Find where the given text appears and provide that cell's center as (X, Y) coordinate. 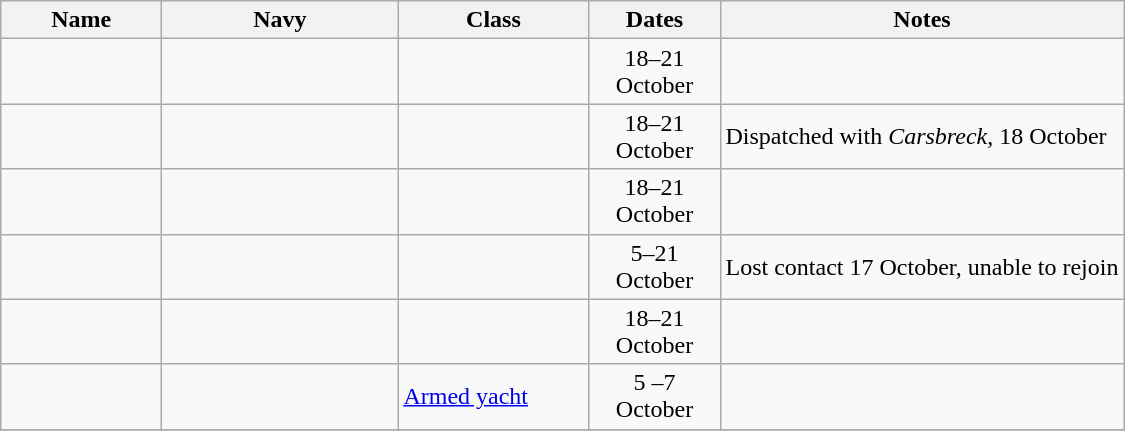
Dates (654, 20)
5–21 October (654, 266)
Lost contact 17 October, unable to rejoin (922, 266)
Armed yacht (494, 396)
5 –7 October (654, 396)
Navy (280, 20)
Name (82, 20)
Dispatched with Carsbreck, 18 October (922, 136)
Notes (922, 20)
Class (494, 20)
